From the cell containing the given text, extract its center point as [X, Y] coordinate. 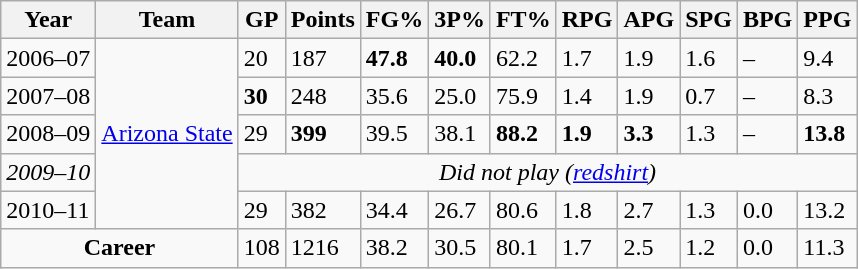
3.3 [649, 134]
Arizona State [167, 134]
35.6 [394, 96]
248 [322, 96]
2009–10 [48, 172]
BPG [767, 20]
8.3 [828, 96]
26.7 [460, 210]
25.0 [460, 96]
2007–08 [48, 96]
80.6 [523, 210]
38.2 [394, 248]
2008–09 [48, 134]
GP [262, 20]
Did not play (redshirt) [548, 172]
20 [262, 58]
RPG [587, 20]
62.2 [523, 58]
187 [322, 58]
1.4 [587, 96]
Year [48, 20]
SPG [709, 20]
Career [120, 248]
13.8 [828, 134]
2006–07 [48, 58]
0.7 [709, 96]
13.2 [828, 210]
FT% [523, 20]
2010–11 [48, 210]
88.2 [523, 134]
38.1 [460, 134]
47.8 [394, 58]
2.5 [649, 248]
APG [649, 20]
75.9 [523, 96]
PPG [828, 20]
30.5 [460, 248]
34.4 [394, 210]
Points [322, 20]
Team [167, 20]
80.1 [523, 248]
1216 [322, 248]
399 [322, 134]
30 [262, 96]
1.2 [709, 248]
3P% [460, 20]
382 [322, 210]
FG% [394, 20]
1.6 [709, 58]
1.8 [587, 210]
2.7 [649, 210]
9.4 [828, 58]
39.5 [394, 134]
108 [262, 248]
11.3 [828, 248]
40.0 [460, 58]
